For the text-containing cell, return its midpoint in (X, Y) coordinate format. 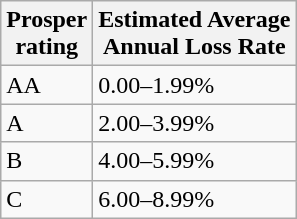
Prosperrating (47, 34)
B (47, 161)
AA (47, 85)
6.00–8.99% (194, 199)
0.00–1.99% (194, 85)
2.00–3.99% (194, 123)
A (47, 123)
4.00–5.99% (194, 161)
Estimated AverageAnnual Loss Rate (194, 34)
C (47, 199)
